Locate the cell with the specified text and output its [x, y] center coordinate. 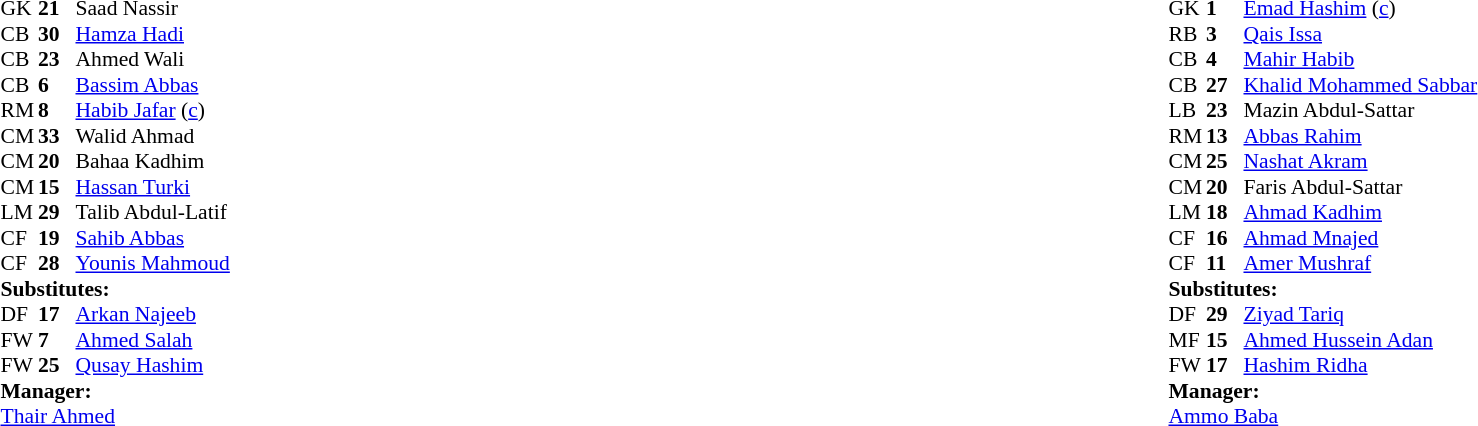
MF [1187, 340]
Nashat Akram [1360, 161]
Amer Mushraf [1360, 263]
Bahaa Kadhim [153, 161]
Mahir Habib [1360, 59]
30 [57, 34]
Ziyad Tariq [1360, 315]
Qusay Hashim [153, 365]
Hamza Hadi [153, 34]
3 [1225, 34]
27 [1225, 85]
Ahmad Kadhim [1360, 213]
Younis Mahmoud [153, 263]
13 [1225, 136]
Ahmed Salah [153, 340]
Ahmed Hussein Adan [1360, 340]
11 [1225, 263]
7 [57, 340]
19 [57, 238]
Ahmed Wali [153, 59]
33 [57, 136]
Arkan Najeeb [153, 315]
6 [57, 85]
Walid Ahmad [153, 136]
Mazin Abdul-Sattar [1360, 111]
Qais Issa [1360, 34]
28 [57, 263]
Hassan Turki [153, 187]
Talib Abdul-Latif [153, 213]
Sahib Abbas [153, 238]
4 [1225, 59]
16 [1225, 238]
LB [1187, 111]
Faris Abdul-Sattar [1360, 187]
Hashim Ridha [1360, 365]
Habib Jafar (c) [153, 111]
Khalid Mohammed Sabbar [1360, 85]
8 [57, 111]
RB [1187, 34]
Ahmad Mnajed [1360, 238]
Abbas Rahim [1360, 136]
Bassim Abbas [153, 85]
18 [1225, 213]
